Extract the [x, y] coordinate from the center of the cell holding the provided text.  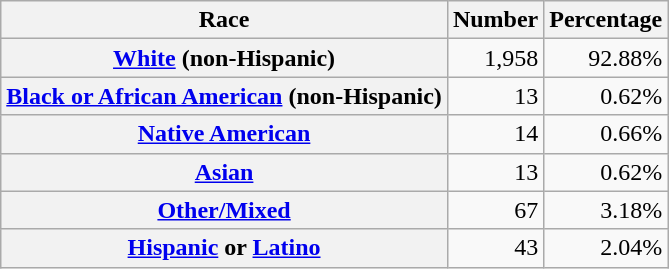
1,958 [495, 58]
3.18% [606, 210]
92.88% [606, 58]
0.66% [606, 134]
Hispanic or Latino [224, 248]
Black or African American (non-Hispanic) [224, 96]
Percentage [606, 20]
White (non-Hispanic) [224, 58]
43 [495, 248]
Other/Mixed [224, 210]
14 [495, 134]
Number [495, 20]
Asian [224, 172]
Native American [224, 134]
67 [495, 210]
2.04% [606, 248]
Race [224, 20]
